Return [x, y] of the center of cell containing provided text 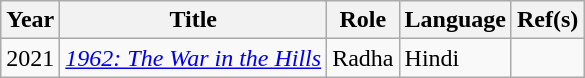
Role [363, 20]
Year [30, 20]
Ref(s) [547, 20]
1962: The War in the Hills [194, 58]
Language [455, 20]
Radha [363, 58]
Title [194, 20]
Hindi [455, 58]
2021 [30, 58]
